Search for the cell housing the specified text and yield its [X, Y] center coordinate. 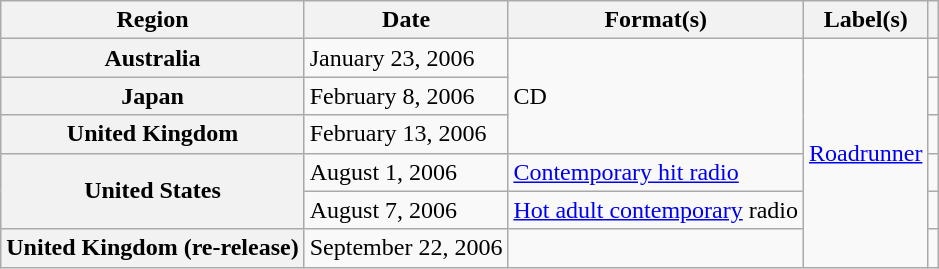
United States [152, 191]
CD [656, 96]
February 13, 2006 [406, 134]
September 22, 2006 [406, 248]
Label(s) [866, 20]
Japan [152, 96]
February 8, 2006 [406, 96]
Roadrunner [866, 153]
Date [406, 20]
Region [152, 20]
August 7, 2006 [406, 210]
United Kingdom (re-release) [152, 248]
Australia [152, 58]
January 23, 2006 [406, 58]
United Kingdom [152, 134]
August 1, 2006 [406, 172]
Format(s) [656, 20]
Contemporary hit radio [656, 172]
Hot adult contemporary radio [656, 210]
